Return (x, y) of the center of cell containing provided text 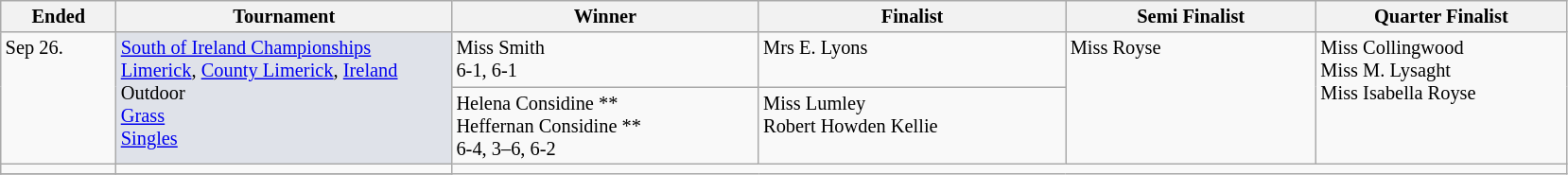
Ended (59, 16)
Tournament (284, 16)
Miss Lumley Robert Howden Kellie (912, 126)
Winner (605, 16)
Miss Smith6-1, 6-1 (605, 60)
Semi Finalist (1192, 16)
Sep 26. (59, 98)
Miss Royse (1192, 98)
Finalist (912, 16)
Helena Considine ** Heffernan Considine **6-4, 3–6, 6-2 (605, 126)
Mrs E. Lyons (912, 60)
Miss Collingwood Miss M. Lysaght Miss Isabella Royse (1441, 98)
South of Ireland ChampionshipsLimerick, County Limerick, IrelandOutdoorGrassSingles (284, 98)
Quarter Finalist (1441, 16)
